Return (x, y) of the center of cell containing provided text 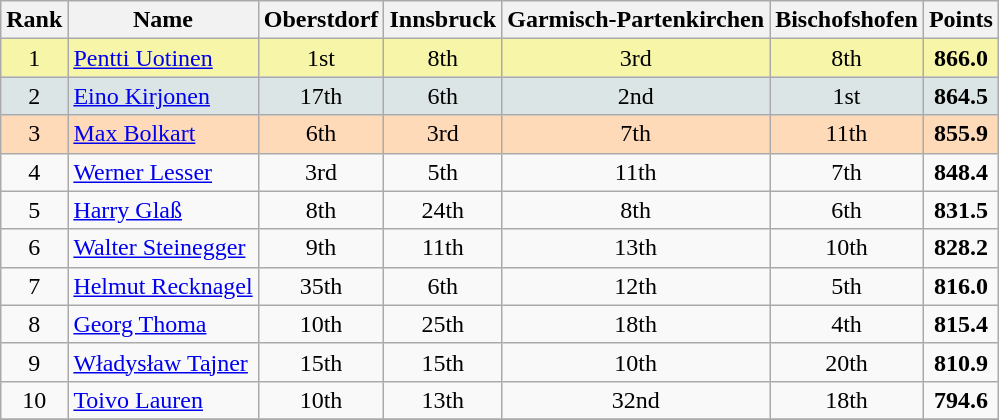
Harry Glaß (163, 210)
8 (34, 324)
864.5 (960, 96)
Name (163, 20)
1 (34, 58)
828.2 (960, 248)
24th (443, 210)
Oberstdorf (321, 20)
Helmut Recknagel (163, 286)
Georg Thoma (163, 324)
6 (34, 248)
2nd (636, 96)
4th (847, 324)
5 (34, 210)
Eino Kirjonen (163, 96)
831.5 (960, 210)
794.6 (960, 400)
Toivo Lauren (163, 400)
9th (321, 248)
17th (321, 96)
9 (34, 362)
25th (443, 324)
Władysław Tajner (163, 362)
35th (321, 286)
32nd (636, 400)
Rank (34, 20)
Max Bolkart (163, 134)
2 (34, 96)
815.4 (960, 324)
848.4 (960, 172)
Pentti Uotinen (163, 58)
Points (960, 20)
12th (636, 286)
816.0 (960, 286)
Bischofshofen (847, 20)
855.9 (960, 134)
Walter Steinegger (163, 248)
Innsbruck (443, 20)
20th (847, 362)
Garmisch-Partenkirchen (636, 20)
3 (34, 134)
Werner Lesser (163, 172)
4 (34, 172)
7 (34, 286)
10 (34, 400)
810.9 (960, 362)
866.0 (960, 58)
